From the cell containing the given text, extract its center point as [x, y] coordinate. 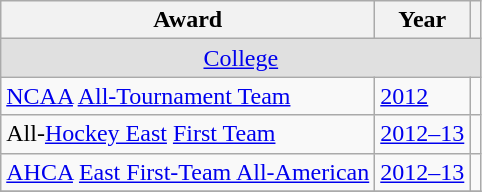
2012 [422, 96]
AHCA East First-Team All-American [188, 172]
All-Hockey East First Team [188, 134]
Year [422, 20]
College [241, 58]
Award [188, 20]
NCAA All-Tournament Team [188, 96]
